Locate the cell with the specified text and output its [X, Y] center coordinate. 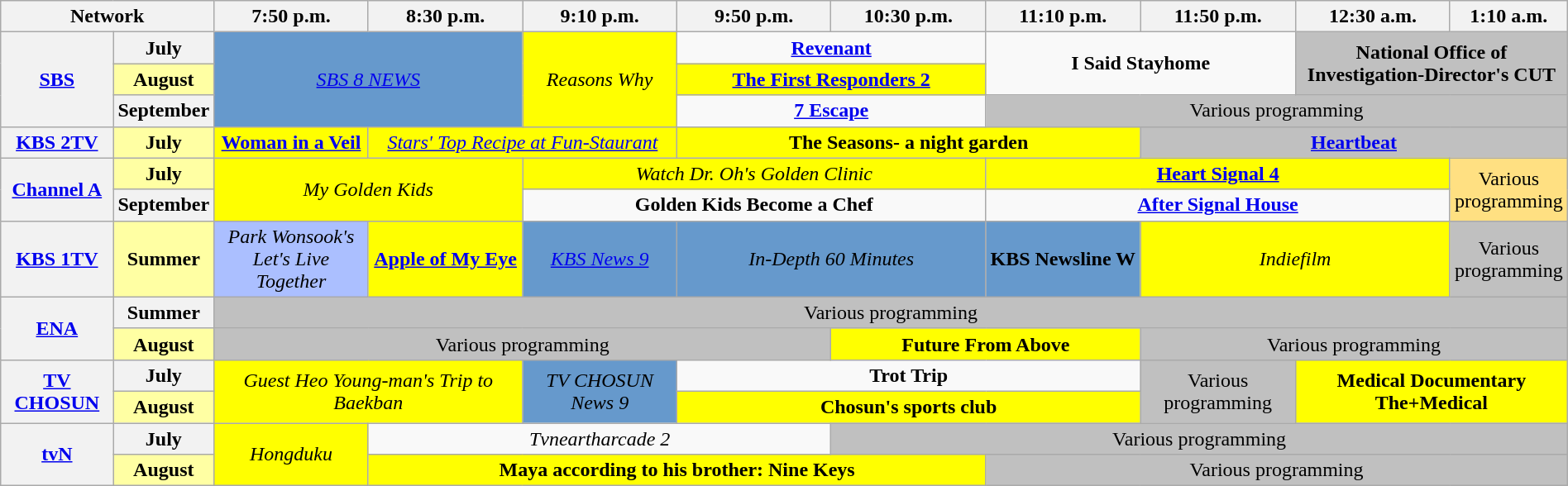
11:50 p.m. [1218, 17]
9:50 p.m. [754, 17]
The Seasons- a night garden [908, 142]
10:30 p.m. [908, 17]
National Office of Investigation-Director's CUT [1432, 64]
SBS 8 NEWS [369, 79]
Trot Trip [908, 375]
Reasons Why [600, 79]
My Golden Kids [369, 189]
After Signal House [1218, 205]
Guest Heo Young-man's Trip to Baekban [369, 391]
11:10 p.m. [1064, 17]
Park Wonsook's Let's Live Together [291, 259]
Tvneartharcade 2 [600, 439]
Maya according to his brother: Nine Keys [676, 470]
Heart Signal 4 [1218, 174]
In-Depth 60 Minutes [830, 259]
Future From Above [986, 344]
ENA [57, 328]
Watch Dr. Oh's Golden Clinic [754, 174]
7 Escape [830, 111]
7:50 p.m. [291, 17]
Woman in a Veil [291, 142]
KBS 2TV [57, 142]
9:10 p.m. [600, 17]
Stars' Top Recipe at Fun-Staurant [523, 142]
Apple of My Eye [445, 259]
Chosun's sports club [908, 407]
SBS [57, 79]
KBS Newsline W [1064, 259]
KBS 1TV [57, 259]
Hongduku [291, 455]
Golden Kids Become a Chef [754, 205]
Revenant [830, 48]
I Said Stayhome [1141, 64]
TV CHOSUN News 9 [600, 391]
The First Responders 2 [830, 79]
KBS News 9 [600, 259]
Medical Documentary The+Medical [1432, 391]
1:10 a.m. [1508, 17]
Network [108, 17]
12:30 a.m. [1373, 17]
Channel A [57, 189]
tvN [57, 455]
8:30 p.m. [445, 17]
Indiefilm [1295, 259]
TV CHOSUN [57, 391]
Heartbeat [1354, 142]
